Search for the cell housing the specified text and yield its (x, y) center coordinate. 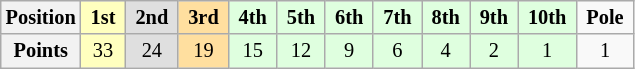
Position (41, 17)
9 (349, 51)
10th (547, 17)
4th (253, 17)
15 (253, 51)
Points (41, 51)
4 (446, 51)
1st (104, 17)
2 (494, 51)
6th (349, 17)
19 (203, 51)
9th (494, 17)
5th (301, 17)
24 (152, 51)
Pole (604, 17)
6 (397, 51)
8th (446, 17)
7th (397, 17)
2nd (152, 17)
33 (104, 51)
3rd (203, 17)
12 (301, 51)
